Scan for the cell matching the given text and deliver its [x, y] coordinate at center. 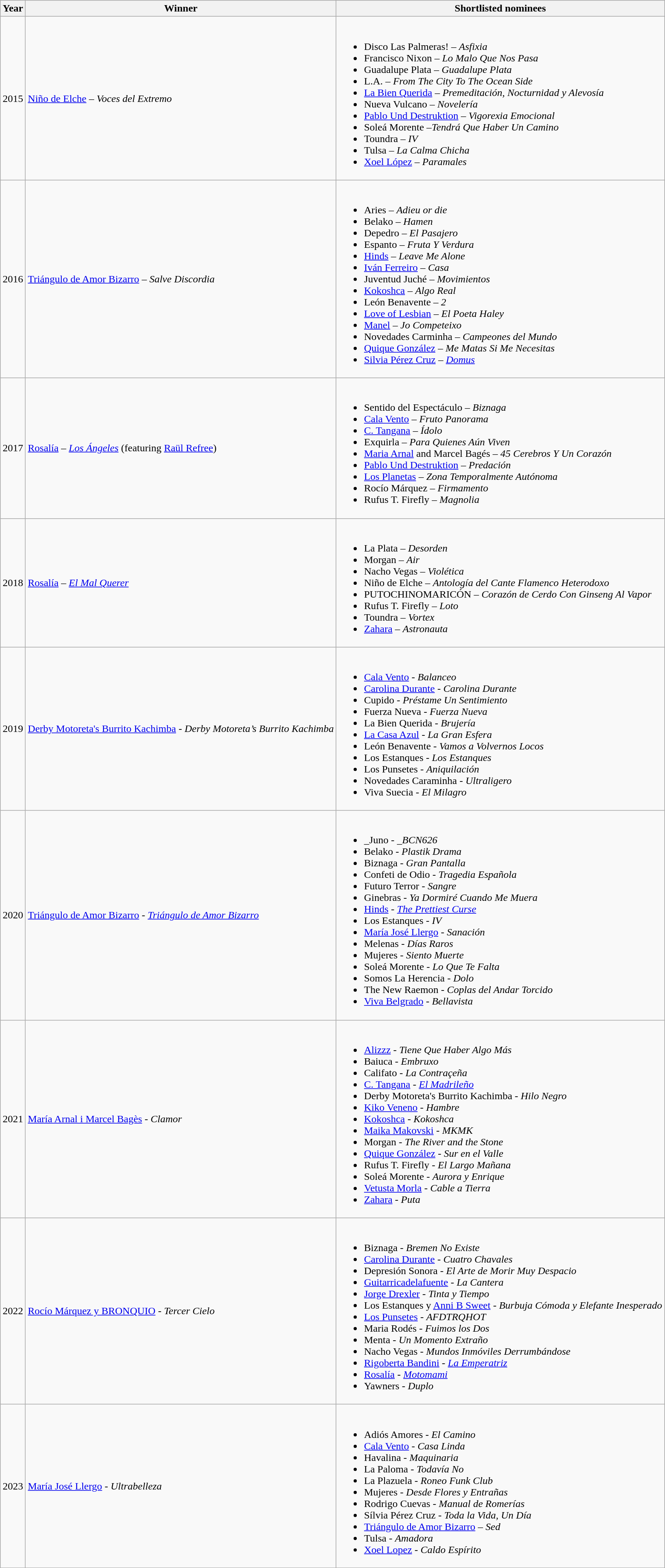
Rosalía – Los Ángeles (featuring Raül Refree) [181, 448]
2017 [13, 448]
Triángulo de Amor Bizarro - Triángulo de Amor Bizarro [181, 915]
2015 [13, 98]
Derby Motoreta's Burrito Kachimba - Derby Motoreta’s Burrito Kachimba [181, 729]
Shortlisted nominees [500, 9]
María José Llergo - Ultrabelleza [181, 1486]
2022 [13, 1311]
2023 [13, 1486]
2016 [13, 279]
María Arnal i Marcel Bagès - Clamor [181, 1119]
Rosalía – El Mal Querer [181, 583]
2020 [13, 915]
Rocío Márquez y BRONQUIO - Tercer Cielo [181, 1311]
2021 [13, 1119]
Year [13, 9]
Niño de Elche – Voces del Extremo [181, 98]
2018 [13, 583]
2019 [13, 729]
Triángulo de Amor Bizarro – Salve Discordia [181, 279]
Winner [181, 9]
